Find where the given text appears and provide that cell's center as (x, y) coordinate. 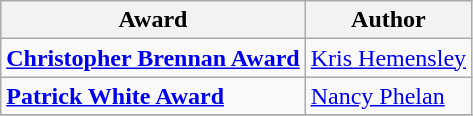
Author (388, 20)
Christopher Brennan Award (153, 58)
Award (153, 20)
Kris Hemensley (388, 58)
Patrick White Award (153, 96)
Nancy Phelan (388, 96)
